Find where the given text appears and provide that cell's center as [x, y] coordinate. 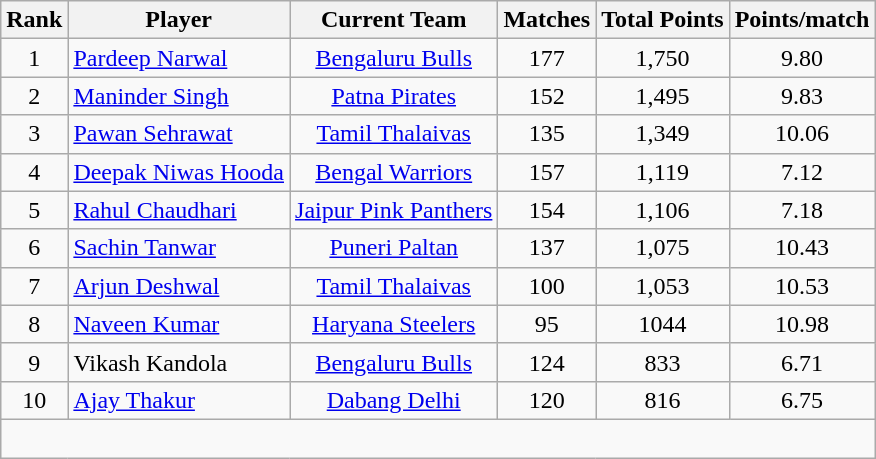
Haryana Steelers [394, 324]
816 [663, 400]
Deepak Niwas Hooda [179, 172]
95 [547, 324]
6.75 [802, 400]
Current Team [394, 20]
7 [34, 286]
Arjun Deshwal [179, 286]
9.83 [802, 96]
1 [34, 58]
9.80 [802, 58]
833 [663, 362]
Jaipur Pink Panthers [394, 210]
Matches [547, 20]
2 [34, 96]
1,495 [663, 96]
1,053 [663, 286]
1,106 [663, 210]
Bengal Warriors [394, 172]
154 [547, 210]
10.43 [802, 248]
137 [547, 248]
135 [547, 134]
Maninder Singh [179, 96]
3 [34, 134]
1,119 [663, 172]
Pardeep Narwal [179, 58]
Naveen Kumar [179, 324]
Points/match [802, 20]
Total Points [663, 20]
Vikash Kandola [179, 362]
1,349 [663, 134]
Dabang Delhi [394, 400]
6.71 [802, 362]
177 [547, 58]
Rank [34, 20]
100 [547, 286]
152 [547, 96]
120 [547, 400]
9 [34, 362]
10.98 [802, 324]
Ajay Thakur [179, 400]
124 [547, 362]
7.18 [802, 210]
6 [34, 248]
8 [34, 324]
Pawan Sehrawat [179, 134]
157 [547, 172]
1,750 [663, 58]
1044 [663, 324]
7.12 [802, 172]
10.53 [802, 286]
5 [34, 210]
Puneri Paltan [394, 248]
10 [34, 400]
Rahul Chaudhari [179, 210]
10.06 [802, 134]
Sachin Tanwar [179, 248]
Patna Pirates [394, 96]
4 [34, 172]
1,075 [663, 248]
Player [179, 20]
